Find where the given text appears and provide that cell's center as (X, Y) coordinate. 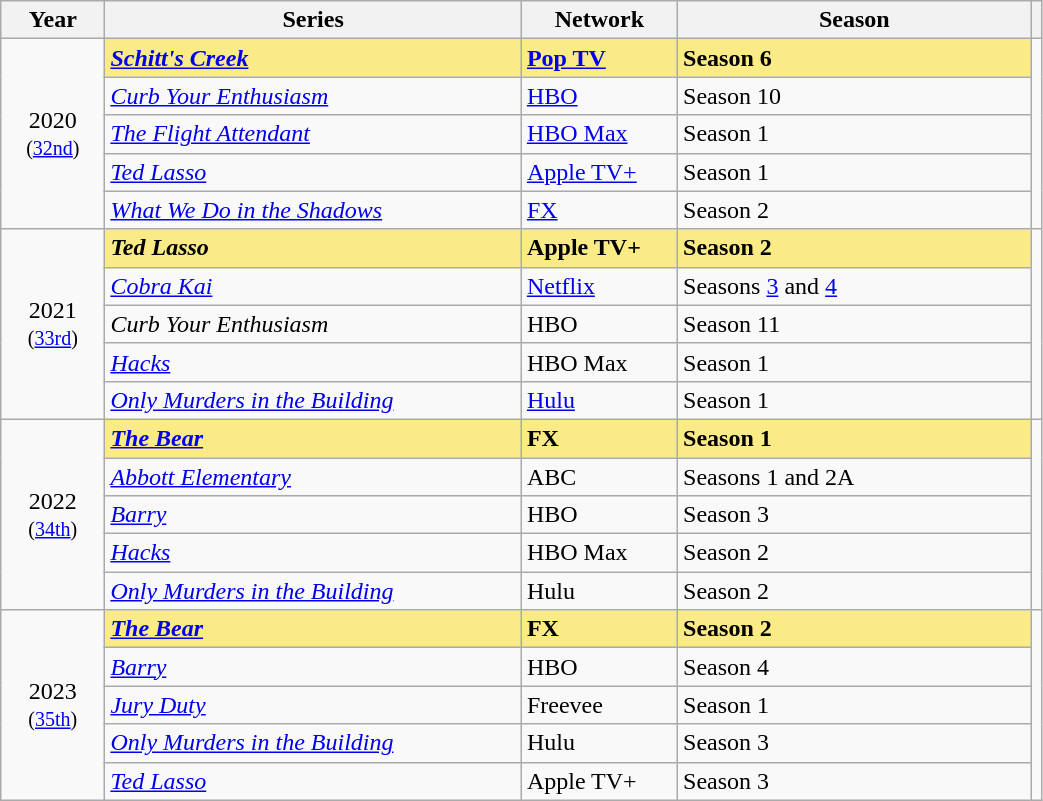
Freevee (599, 705)
Year (53, 20)
2020(32nd) (53, 134)
2021(33rd) (53, 324)
Series (314, 20)
Seasons 3 and 4 (854, 286)
What We Do in the Shadows (314, 210)
Seasons 1 and 2A (854, 477)
Season 10 (854, 96)
2022(34th) (53, 514)
Season 11 (854, 324)
Pop TV (599, 58)
Season 4 (854, 667)
ABC (599, 477)
Network (599, 20)
Season 6 (854, 58)
2023(35th) (53, 705)
Cobra Kai (314, 286)
Netflix (599, 286)
The Flight Attendant (314, 134)
Season (854, 20)
Jury Duty (314, 705)
Abbott Elementary (314, 477)
Schitt's Creek (314, 58)
